Detect which cell encompasses the target text, then output its (X, Y) center coordinate. 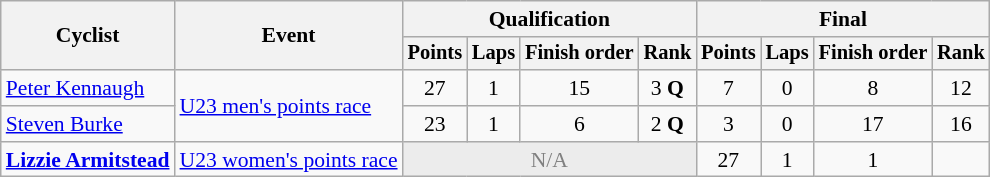
6 (580, 124)
Final (843, 19)
2 Q (668, 124)
17 (874, 124)
16 (961, 124)
7 (728, 88)
3 (728, 124)
27 (435, 88)
Event (289, 36)
3 Q (668, 88)
U23 men's points race (289, 106)
12 (961, 88)
15 (580, 88)
Qualification (550, 19)
Cyclist (88, 36)
Steven Burke (88, 124)
23 (435, 124)
8 (874, 88)
Peter Kennaugh (88, 88)
